Extract the (X, Y) coordinate from the center of the cell holding the provided text.  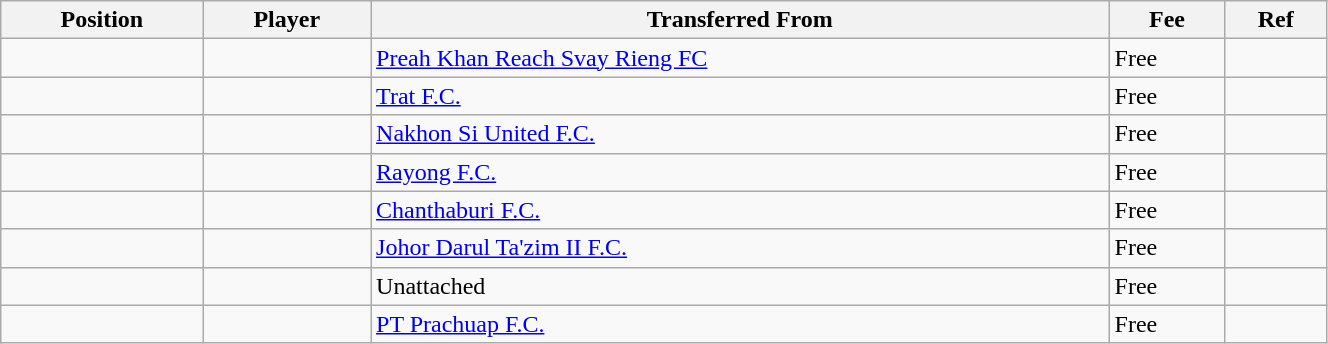
Rayong F.C. (740, 172)
Chanthaburi F.C. (740, 210)
Trat F.C. (740, 96)
Transferred From (740, 20)
Preah Khan Reach Svay Rieng FC (740, 58)
Ref (1276, 20)
Player (287, 20)
Johor Darul Ta'zim II F.C. (740, 248)
Nakhon Si United F.C. (740, 134)
Fee (1167, 20)
Position (102, 20)
Unattached (740, 286)
PT Prachuap F.C. (740, 324)
